Determine the [x, y] coordinate at the center of the cell enclosing the given text.  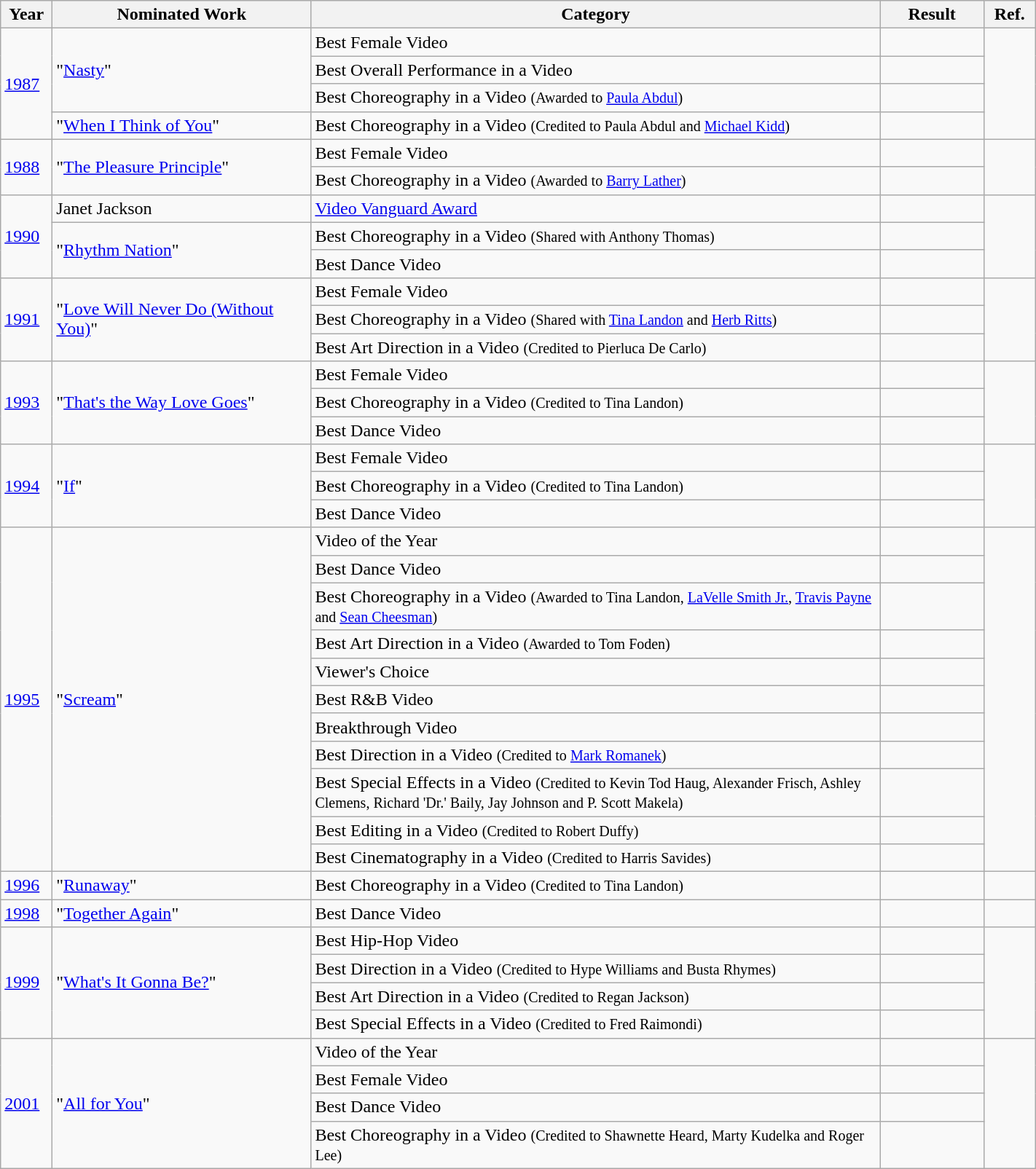
"What's It Gonna Be?" [182, 983]
"Rhythm Nation" [182, 250]
"Love Will Never Do (Without You)" [182, 319]
Best Choreography in a Video (Credited to Paula Abdul and Michael Kidd) [596, 125]
Best Editing in a Video (Credited to Robert Duffy) [596, 830]
Best Choreography in a Video (Awarded to Barry Lather) [596, 181]
"That's the Way Love Goes" [182, 403]
Best R&B Video [596, 699]
"Runaway" [182, 886]
Best Choreography in a Video (Shared with Tina Landon and Herb Ritts) [596, 319]
Nominated Work [182, 15]
Best Art Direction in a Video (Credited to Regan Jackson) [596, 996]
"All for You" [182, 1103]
Best Direction in a Video (Credited to Mark Romanek) [596, 755]
Best Choreography in a Video (Awarded to Tina Landon, LaVelle Smith Jr., Travis Payne and Sean Cheesman) [596, 606]
1999 [26, 983]
Best Choreography in a Video (Credited to Shawnette Heard, Marty Kudelka and Roger Lee) [596, 1145]
Viewer's Choice [596, 672]
Best Choreography in a Video (Shared with Anthony Thomas) [596, 236]
1996 [26, 886]
Best Cinematography in a Video (Credited to Harris Savides) [596, 858]
1993 [26, 403]
Result [932, 15]
1991 [26, 319]
Breakthrough Video [596, 727]
1994 [26, 486]
Category [596, 15]
"Nasty" [182, 70]
"The Pleasure Principle" [182, 167]
Best Special Effects in a Video (Credited to Fred Raimondi) [596, 1024]
Year [26, 15]
"Together Again" [182, 913]
Best Art Direction in a Video (Credited to Pierluca De Carlo) [596, 347]
1988 [26, 167]
"Scream" [182, 699]
Best Hip-Hop Video [596, 941]
Best Art Direction in a Video (Awarded to Tom Foden) [596, 644]
1995 [26, 699]
"When I Think of You" [182, 125]
Janet Jackson [182, 208]
Best Overall Performance in a Video [596, 70]
1987 [26, 84]
2001 [26, 1103]
"If" [182, 486]
Video Vanguard Award [596, 208]
Best Special Effects in a Video (Credited to Kevin Tod Haug, Alexander Frisch, Ashley Clemens, Richard 'Dr.' Baily, Jay Johnson and P. Scott Makela) [596, 792]
1990 [26, 236]
Best Choreography in a Video (Awarded to Paula Abdul) [596, 98]
Ref. [1010, 15]
Best Direction in a Video (Credited to Hype Williams and Busta Rhymes) [596, 969]
1998 [26, 913]
